Capture the cell that displays the provided text and extract its [x, y] central coordinate. 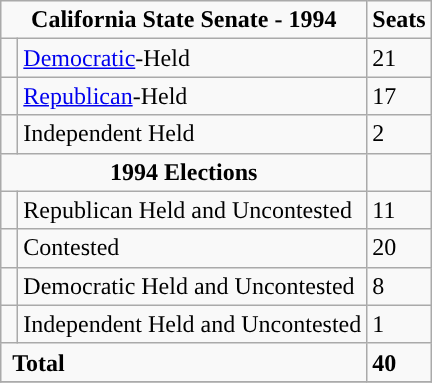
Democratic-Held [192, 58]
2 [399, 134]
40 [399, 362]
Seats [399, 20]
Total [184, 362]
Contested [192, 248]
California State Senate - 1994 [184, 20]
Democratic Held and Uncontested [192, 286]
Independent Held and Uncontested [192, 324]
8 [399, 286]
11 [399, 210]
Republican-Held [192, 96]
1 [399, 324]
20 [399, 248]
Independent Held [192, 134]
Republican Held and Uncontested [192, 210]
21 [399, 58]
1994 Elections [184, 172]
17 [399, 96]
